Identify which cell holds the provided text, then report its [X, Y] central coordinate. 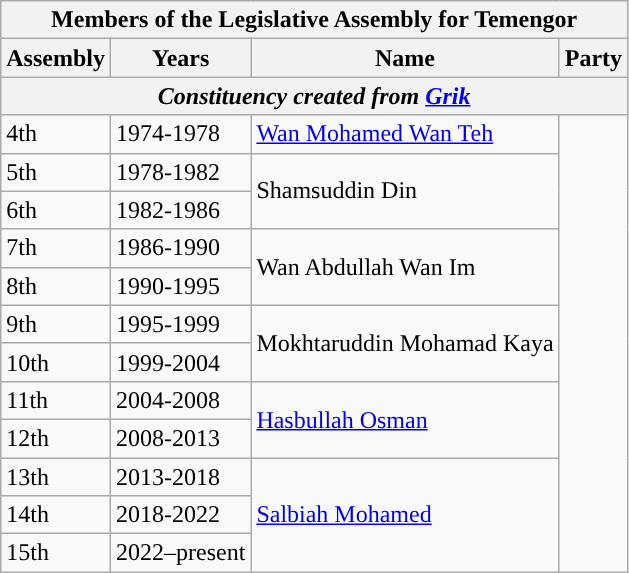
Salbiah Mohamed [405, 515]
Wan Abdullah Wan Im [405, 267]
Shamsuddin Din [405, 191]
14th [56, 515]
5th [56, 172]
9th [56, 324]
1986-1990 [180, 248]
15th [56, 553]
2013-2018 [180, 477]
8th [56, 286]
Years [180, 58]
Assembly [56, 58]
2004-2008 [180, 400]
7th [56, 248]
13th [56, 477]
Wan Mohamed Wan Teh [405, 134]
Mokhtaruddin Mohamad Kaya [405, 343]
1990-1995 [180, 286]
2008-2013 [180, 438]
1982-1986 [180, 210]
1999-2004 [180, 362]
Constituency created from Grik [314, 96]
4th [56, 134]
1974-1978 [180, 134]
Hasbullah Osman [405, 419]
6th [56, 210]
Name [405, 58]
11th [56, 400]
12th [56, 438]
1978-1982 [180, 172]
2018-2022 [180, 515]
10th [56, 362]
2022–present [180, 553]
1995-1999 [180, 324]
Members of the Legislative Assembly for Temengor [314, 20]
Party [593, 58]
